Output the [X, Y] coordinate of the center of the cell containing the given text.  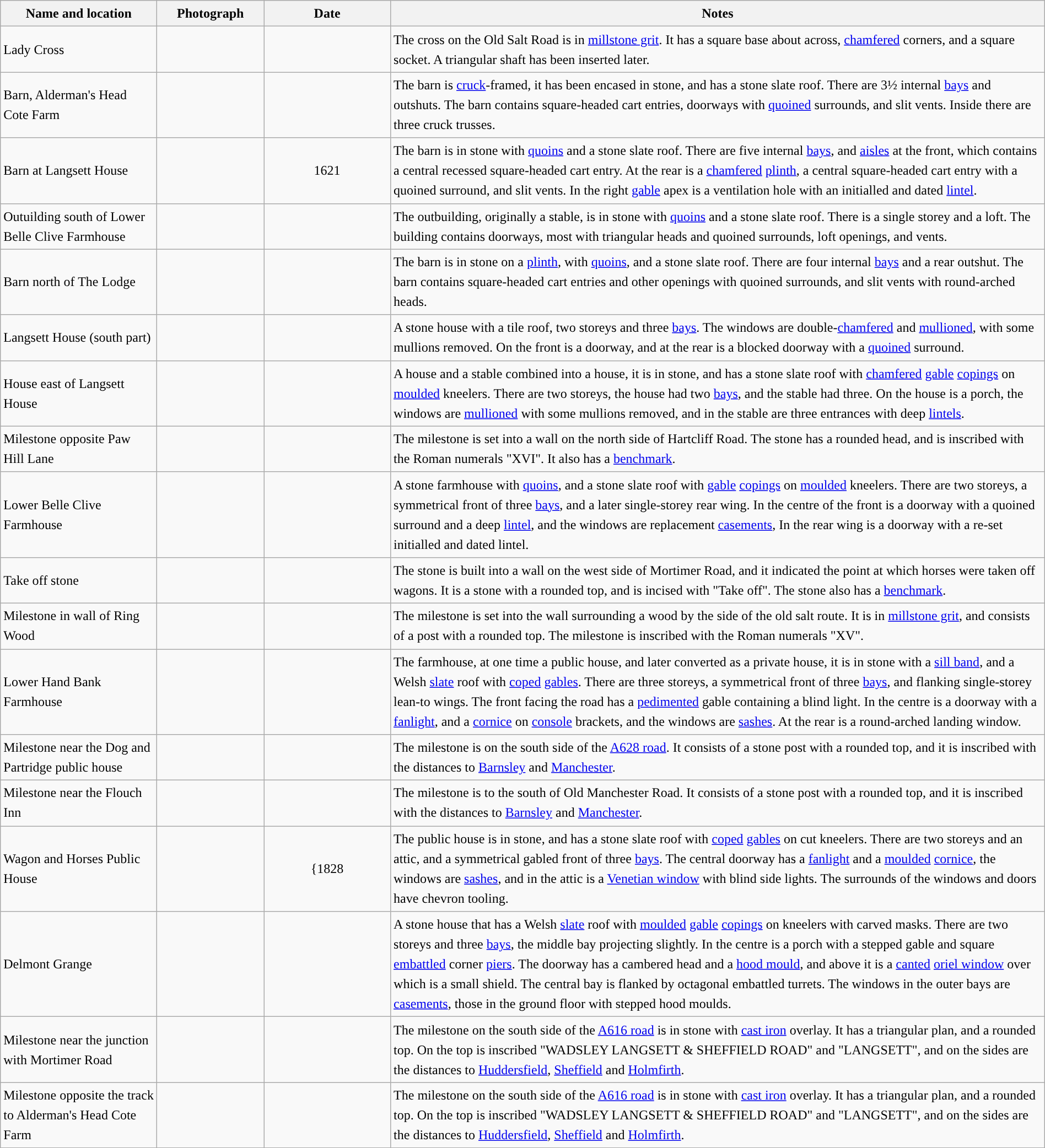
Wagon and Horses Public House [79, 869]
Milestone near the junction with Mortimer Road [79, 1049]
Langsett House (south part) [79, 337]
Notes [718, 13]
1621 [327, 171]
Milestone near the Flouch Inn [79, 804]
Lower Hand Bank Farmhouse [79, 692]
Barn at Langsett House [79, 171]
Take off stone [79, 580]
Photograph [211, 13]
Milestone opposite the track to Alderman's Head Cote Farm [79, 1115]
Name and location [79, 13]
Milestone opposite Paw Hill Lane [79, 449]
Lower Belle Clive Farmhouse [79, 515]
Barn north of The Lodge [79, 282]
Delmont Grange [79, 964]
Outuilding south of Lower Belle Clive Farmhouse [79, 226]
Barn, Alderman's Head Cote Farm [79, 105]
Lady Cross [79, 50]
{1828 [327, 869]
Milestone in wall of Ring Wood [79, 626]
Date [327, 13]
House east of Langsett House [79, 394]
Milestone near the Dog and Partridge public house [79, 757]
